Pinpoint the cell where the given text exists, returning its (X, Y) midpoint coordinate. 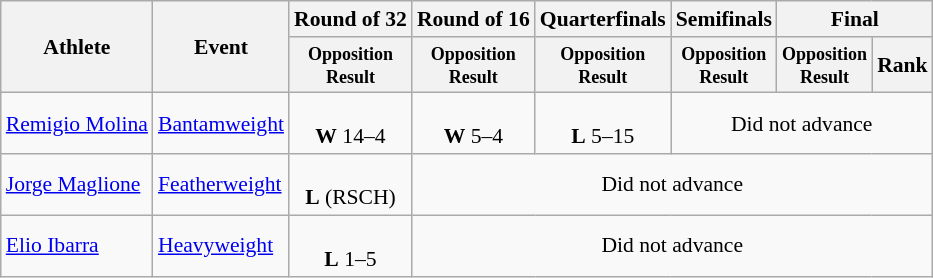
Semifinals (724, 19)
Event (221, 47)
Rank (902, 65)
Featherweight (221, 184)
Final (855, 19)
Round of 32 (350, 19)
L 1–5 (350, 246)
Heavyweight (221, 246)
L 5–15 (603, 124)
W 14–4 (350, 124)
W 5–4 (474, 124)
L (RSCH) (350, 184)
Quarterfinals (603, 19)
Bantamweight (221, 124)
Athlete (77, 47)
Jorge Maglione (77, 184)
Elio Ibarra (77, 246)
Remigio Molina (77, 124)
Round of 16 (474, 19)
